Scan for the cell matching the given text and deliver its (x, y) coordinate at center. 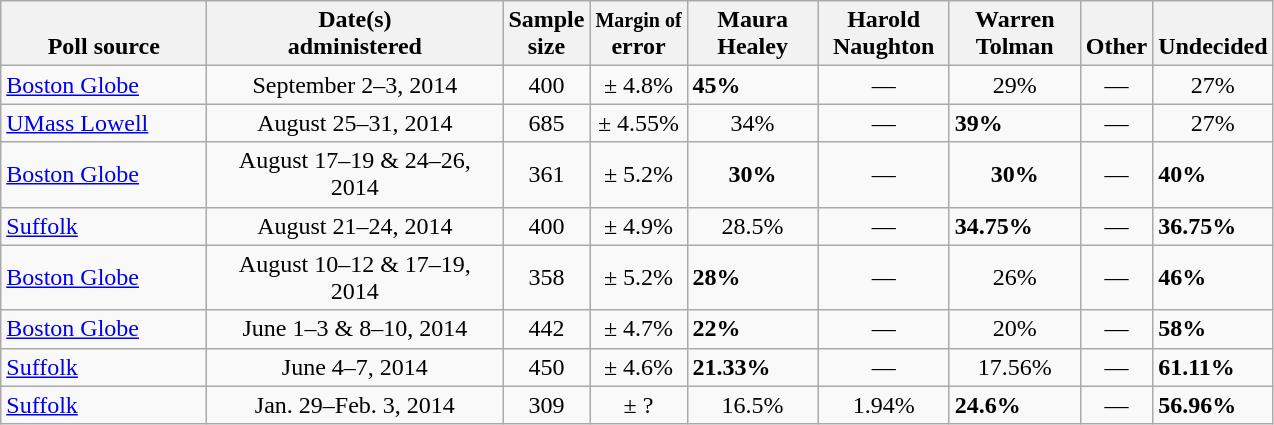
61.11% (1213, 367)
16.5% (752, 405)
29% (1014, 85)
August 21–24, 2014 (355, 226)
26% (1014, 278)
Date(s)administered (355, 34)
UMass Lowell (104, 123)
450 (546, 367)
34% (752, 123)
Poll source (104, 34)
Samplesize (546, 34)
1.94% (884, 405)
± 4.9% (638, 226)
Margin oferror (638, 34)
June 1–3 & 8–10, 2014 (355, 329)
22% (752, 329)
46% (1213, 278)
56.96% (1213, 405)
685 (546, 123)
442 (546, 329)
Undecided (1213, 34)
August 17–19 & 24–26, 2014 (355, 174)
17.56% (1014, 367)
28.5% (752, 226)
± ? (638, 405)
WarrenTolman (1014, 34)
34.75% (1014, 226)
± 4.8% (638, 85)
40% (1213, 174)
28% (752, 278)
September 2–3, 2014 (355, 85)
45% (752, 85)
358 (546, 278)
361 (546, 174)
58% (1213, 329)
309 (546, 405)
August 10–12 & 17–19, 2014 (355, 278)
21.33% (752, 367)
Other (1116, 34)
± 4.7% (638, 329)
± 4.55% (638, 123)
20% (1014, 329)
August 25–31, 2014 (355, 123)
36.75% (1213, 226)
39% (1014, 123)
June 4–7, 2014 (355, 367)
± 4.6% (638, 367)
MauraHealey (752, 34)
Jan. 29–Feb. 3, 2014 (355, 405)
HaroldNaughton (884, 34)
24.6% (1014, 405)
